Search for the cell housing the specified text and yield its [X, Y] center coordinate. 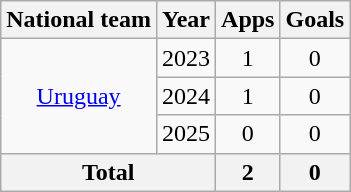
Uruguay [79, 96]
Apps [248, 20]
2025 [186, 134]
2024 [186, 96]
Total [108, 172]
Goals [315, 20]
2023 [186, 58]
2 [248, 172]
National team [79, 20]
Year [186, 20]
